Output the [x, y] coordinate of the center of the cell containing the given text.  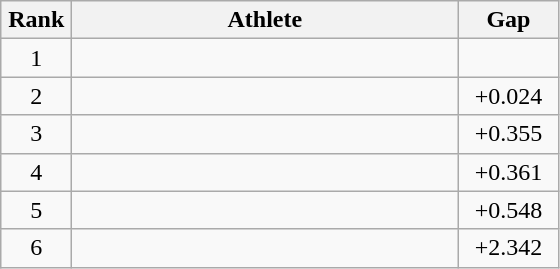
+0.361 [508, 172]
6 [36, 248]
+2.342 [508, 248]
+0.548 [508, 210]
Gap [508, 20]
5 [36, 210]
4 [36, 172]
+0.355 [508, 134]
3 [36, 134]
2 [36, 96]
Rank [36, 20]
Athlete [265, 20]
+0.024 [508, 96]
1 [36, 58]
